Identify which cell holds the provided text, then report its (x, y) central coordinate. 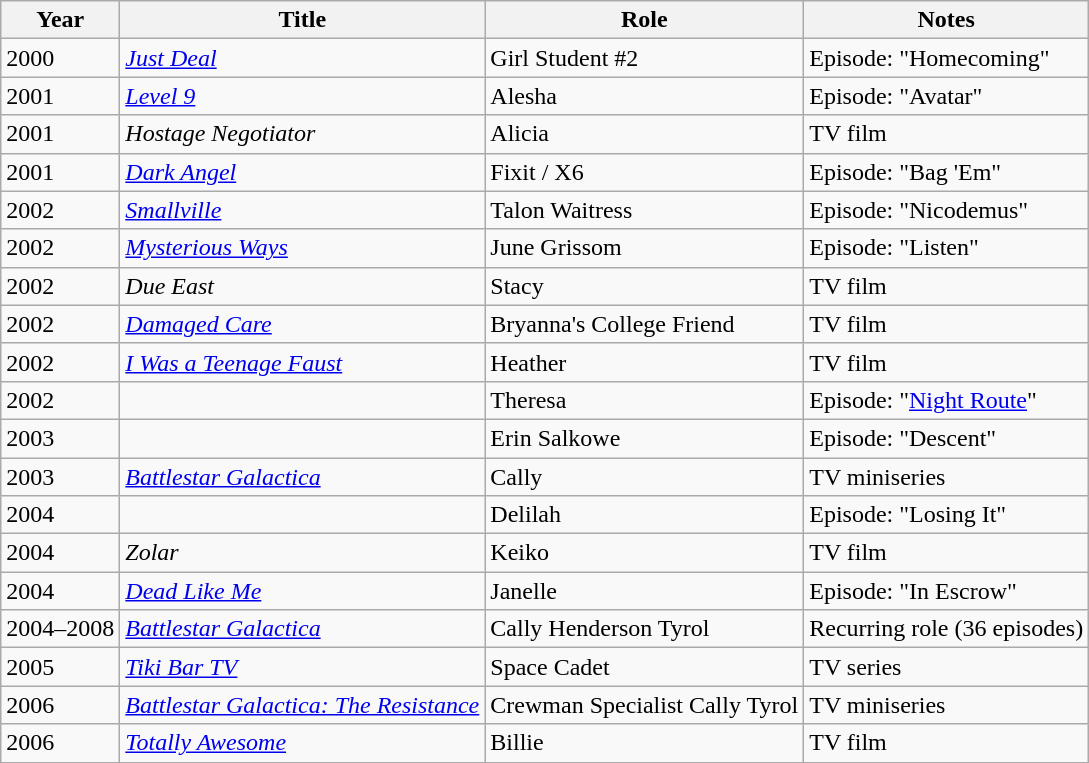
Crewman Specialist Cally Tyrol (644, 705)
Episode: "Homecoming" (946, 58)
Title (302, 20)
Year (60, 20)
Dark Angel (302, 172)
2000 (60, 58)
Space Cadet (644, 667)
Recurring role (36 episodes) (946, 629)
2004–2008 (60, 629)
Episode: "Nicodemus" (946, 210)
Zolar (302, 553)
Alesha (644, 96)
Mysterious Ways (302, 248)
Dead Like Me (302, 591)
Totally Awesome (302, 743)
Billie (644, 743)
Battlestar Galactica: The Resistance (302, 705)
Episode: "Night Route" (946, 400)
Level 9 (302, 96)
Bryanna's College Friend (644, 324)
Episode: "Listen" (946, 248)
Heather (644, 362)
TV series (946, 667)
Episode: "Avatar" (946, 96)
Damaged Care (302, 324)
Erin Salkowe (644, 438)
Smallville (302, 210)
Cally (644, 477)
Delilah (644, 515)
Due East (302, 286)
Role (644, 20)
Cally Henderson Tyrol (644, 629)
Girl Student #2 (644, 58)
I Was a Teenage Faust (302, 362)
2005 (60, 667)
Theresa (644, 400)
Episode: "Bag 'Em" (946, 172)
Just Deal (302, 58)
Fixit / X6 (644, 172)
Notes (946, 20)
Episode: "Losing It" (946, 515)
June Grissom (644, 248)
Episode: "Descent" (946, 438)
Alicia (644, 134)
Janelle (644, 591)
Tiki Bar TV (302, 667)
Keiko (644, 553)
Episode: "In Escrow" (946, 591)
Stacy (644, 286)
Talon Waitress (644, 210)
Hostage Negotiator (302, 134)
